Detect which cell encompasses the target text, then output its (X, Y) center coordinate. 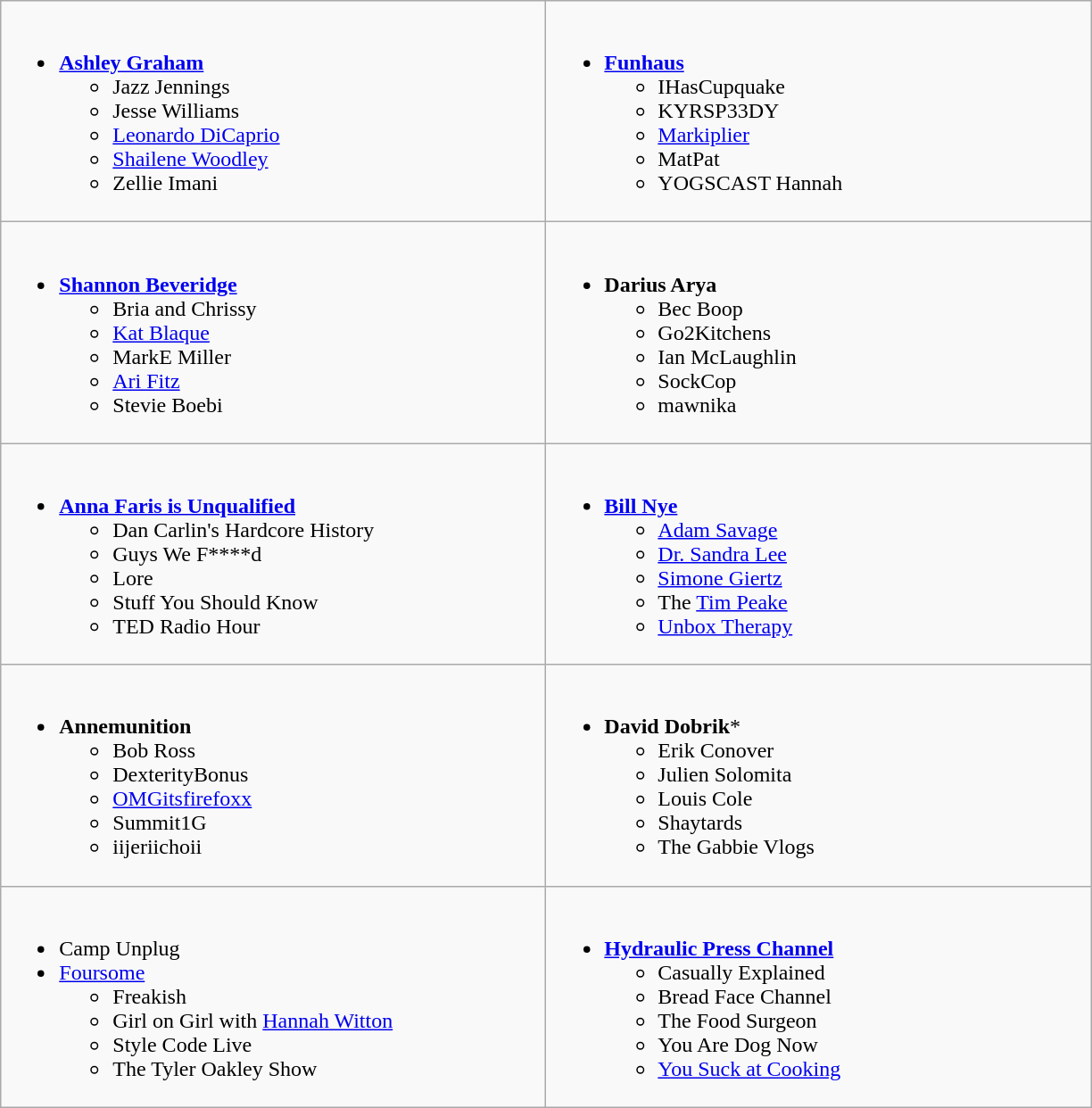
David Dobrik*Erik ConoverJulien SolomitaLouis ColeShaytardsThe Gabbie Vlogs (819, 775)
FunhausIHasCupquakeKYRSP33DYMarkiplierMatPatYOGSCAST Hannah (819, 112)
Bill NyeAdam SavageDr. Sandra LeeSimone GiertzThe Tim PeakeUnbox Therapy (819, 554)
Shannon BeveridgeBria and ChrissyKat BlaqueMarkE MillerAri FitzStevie Boebi (273, 333)
Hydraulic Press ChannelCasually ExplainedBread Face ChannelThe Food SurgeonYou Are Dog NowYou Suck at Cooking (819, 996)
Anna Faris is UnqualifiedDan Carlin's Hardcore HistoryGuys We F****dLoreStuff You Should KnowTED Radio Hour (273, 554)
AnnemunitionBob RossDexterityBonusOMGitsfirefoxxSummit1Giijeriichoii (273, 775)
Darius AryaBec BoopGo2KitchensIan McLaughlinSockCopmawnika (819, 333)
Camp UnplugFoursomeFreakishGirl on Girl with Hannah WittonStyle Code LiveThe Tyler Oakley Show (273, 996)
Ashley GrahamJazz JenningsJesse WilliamsLeonardo DiCaprioShailene WoodleyZellie Imani (273, 112)
